Capture the cell that displays the provided text and extract its [x, y] central coordinate. 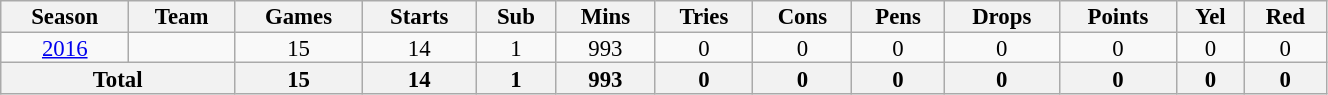
Points [1118, 16]
Pens [898, 16]
Total [118, 78]
Starts [420, 16]
Drops [1002, 16]
Games [299, 16]
Mins [606, 16]
Cons [802, 16]
Yel [1211, 16]
2016 [65, 48]
Team [182, 16]
Sub [516, 16]
Tries [704, 16]
Red [1285, 16]
Season [65, 16]
